Determine the [x, y] coordinate at the center of the cell enclosing the given text.  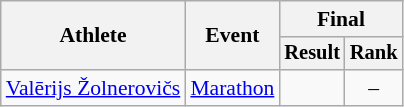
Final [340, 19]
Event [232, 36]
Athlete [94, 36]
Rank [374, 54]
Marathon [232, 88]
Valērijs Žolnerovičs [94, 88]
Result [312, 54]
– [374, 88]
